For the text-containing cell, return its midpoint in [X, Y] coordinate format. 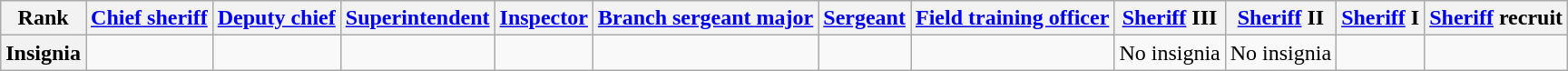
Chief sheriff [150, 18]
Field training officer [1013, 18]
Sheriff I [1381, 18]
Branch sergeant major [705, 18]
Insignia [44, 53]
Sheriff III [1170, 18]
Deputy chief [276, 18]
Rank [44, 18]
Superintendent [417, 18]
Sergeant [865, 18]
Inspector [544, 18]
Sheriff II [1280, 18]
Sheriff recruit [1496, 18]
